Output the [x, y] coordinate of the center of the cell containing the given text.  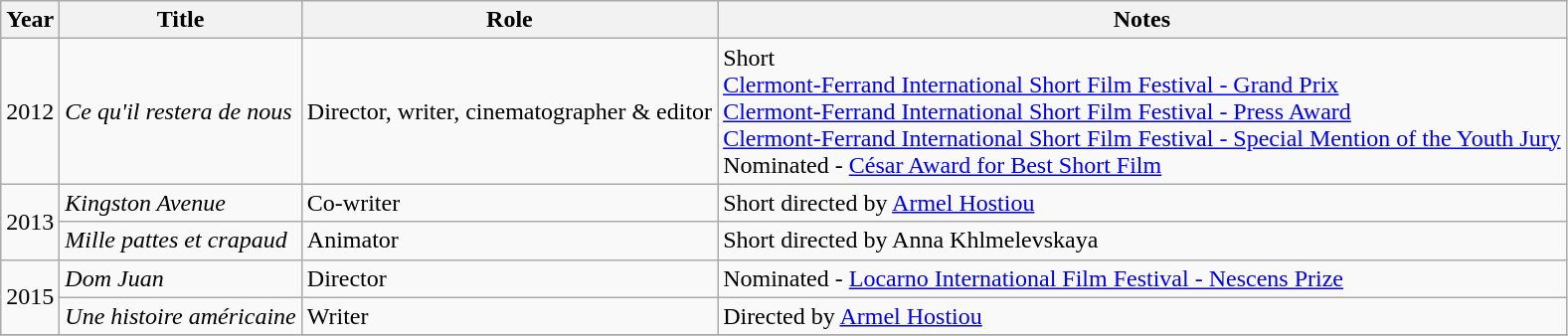
Directed by Armel Hostiou [1142, 316]
Animator [509, 241]
Dom Juan [181, 278]
Director, writer, cinematographer & editor [509, 111]
Nominated - Locarno International Film Festival - Nescens Prize [1142, 278]
Writer [509, 316]
Short directed by Armel Hostiou [1142, 203]
Short directed by Anna Khlmelevskaya [1142, 241]
Une histoire américaine [181, 316]
Notes [1142, 20]
Mille pattes et crapaud [181, 241]
Kingston Avenue [181, 203]
2013 [30, 222]
2015 [30, 297]
2012 [30, 111]
Ce qu'il restera de nous [181, 111]
Title [181, 20]
Co-writer [509, 203]
Director [509, 278]
Role [509, 20]
Year [30, 20]
